Extract the [X, Y] coordinate from the center of the cell holding the provided text.  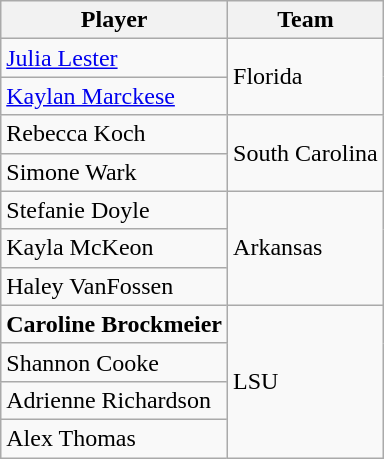
Florida [306, 77]
LSU [306, 381]
Caroline Brockmeier [114, 324]
South Carolina [306, 153]
Julia Lester [114, 58]
Alex Thomas [114, 438]
Kaylan Marckese [114, 96]
Player [114, 20]
Shannon Cooke [114, 362]
Team [306, 20]
Rebecca Koch [114, 134]
Simone Wark [114, 172]
Kayla McKeon [114, 248]
Arkansas [306, 248]
Haley VanFossen [114, 286]
Stefanie Doyle [114, 210]
Adrienne Richardson [114, 400]
